Extract the [x, y] coordinate from the center of the cell holding the provided text.  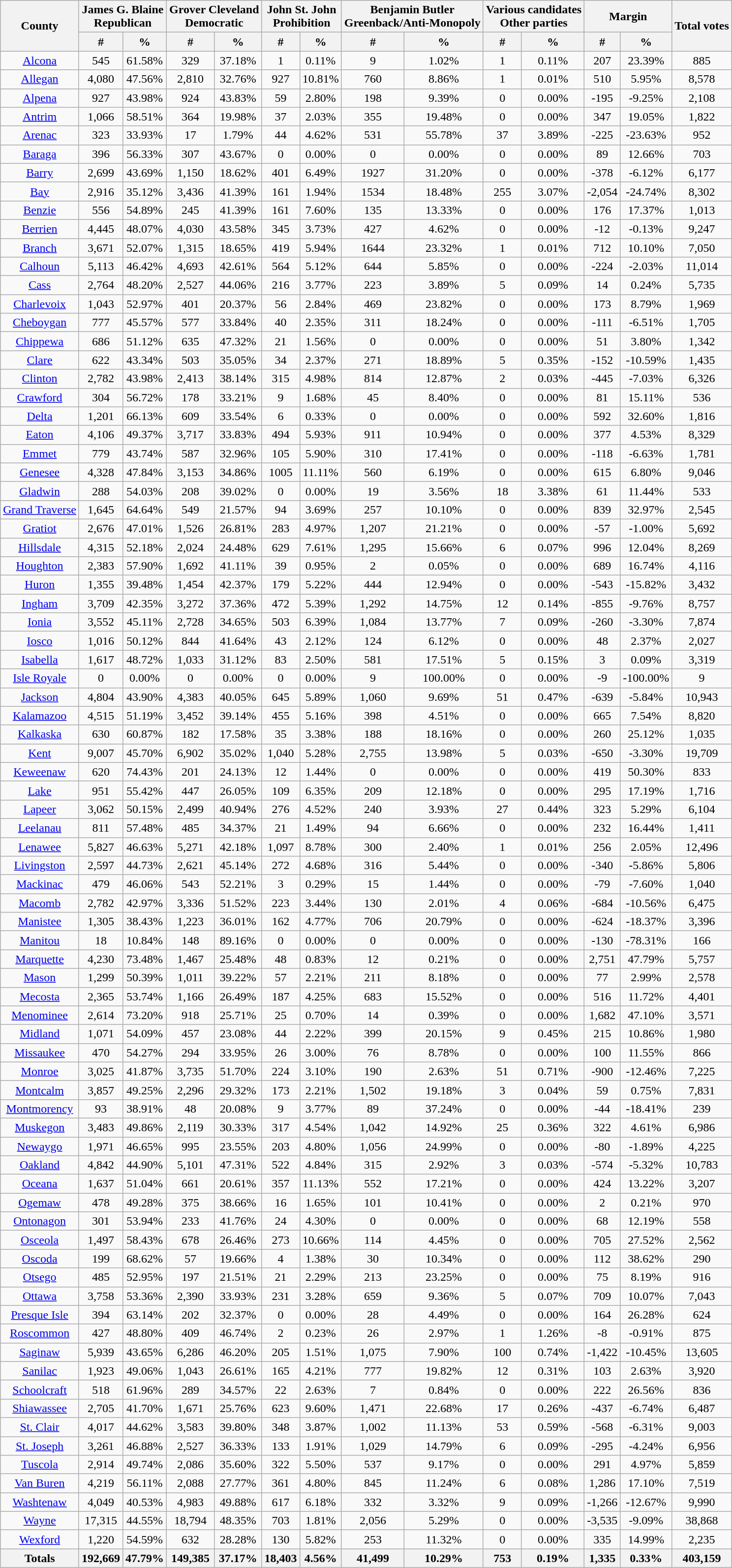
-57 [602, 528]
-111 [602, 323]
42.18% [238, 846]
36.01% [238, 922]
1,035 [702, 734]
1,682 [602, 1015]
301 [100, 1221]
1,042 [373, 1127]
31.20% [444, 173]
11,014 [702, 267]
12.18% [444, 790]
635 [191, 341]
Ogemaw [40, 1203]
0.83% [321, 959]
Eaton [40, 435]
4.68% [321, 866]
103 [602, 1371]
1,335 [602, 1558]
661 [191, 1184]
1,355 [100, 585]
57.48% [145, 828]
45.57% [145, 323]
Schoolcraft [40, 1389]
2,086 [191, 1465]
705 [602, 1240]
470 [100, 1053]
178 [191, 397]
Delta [40, 416]
8,329 [702, 435]
John St. JohnProhibition [302, 17]
8,757 [702, 603]
-684 [602, 903]
75 [602, 1277]
-7.60% [646, 884]
556 [100, 210]
3.93% [444, 809]
1,002 [373, 1427]
3.56% [444, 491]
19 [373, 491]
Presque Isle [40, 1315]
0.26% [553, 1408]
58.51% [145, 117]
26.46% [238, 1240]
5.85% [444, 267]
1,295 [373, 547]
164 [602, 1315]
1,411 [702, 828]
683 [373, 996]
162 [280, 922]
213 [373, 1277]
457 [191, 1034]
26.28% [646, 1315]
23.39% [646, 60]
4,328 [100, 472]
-18.41% [646, 1109]
105 [280, 453]
7.90% [444, 1352]
4,315 [100, 547]
5,939 [100, 1352]
1,060 [373, 697]
494 [280, 435]
48.80% [145, 1333]
6,986 [702, 1127]
620 [100, 772]
2,614 [100, 1015]
51.12% [145, 341]
3,207 [702, 1184]
-225 [602, 135]
43.74% [145, 453]
4,049 [100, 1502]
-195 [602, 98]
239 [702, 1109]
-18.37% [646, 922]
41.11% [238, 566]
81 [602, 397]
Emmet [40, 453]
5,859 [702, 1465]
3.69% [321, 510]
201 [191, 772]
198 [373, 98]
2.80% [321, 98]
622 [100, 360]
290 [702, 1259]
17.58% [238, 734]
564 [280, 267]
-9 [602, 678]
-1,422 [602, 1352]
624 [702, 1315]
83 [280, 660]
5,101 [191, 1165]
Oscoda [40, 1259]
4,842 [100, 1165]
8.18% [444, 978]
Roscommon [40, 1333]
73.20% [145, 1015]
2,390 [191, 1296]
7,043 [702, 1296]
2,108 [702, 98]
6.35% [321, 790]
1.56% [321, 341]
61.96% [145, 1389]
543 [191, 884]
916 [702, 1277]
6,475 [702, 903]
-79 [602, 884]
-9.09% [646, 1521]
38.43% [145, 922]
Mason [40, 978]
0.36% [553, 1127]
271 [373, 360]
149,385 [191, 1558]
478 [100, 1203]
54.89% [145, 210]
Leelanau [40, 828]
357 [280, 1184]
2,621 [191, 866]
4.52% [321, 809]
74.43% [145, 772]
7.54% [646, 716]
240 [373, 809]
46.06% [145, 884]
5.93% [321, 435]
3.28% [321, 1296]
-568 [602, 1427]
Genesee [40, 472]
Ottawa [40, 1296]
222 [602, 1389]
112 [602, 1259]
924 [191, 98]
36.33% [238, 1446]
Various candidatesOther parties [534, 17]
26.61% [238, 1371]
182 [191, 734]
61 [602, 491]
6.18% [321, 1502]
4.98% [321, 379]
399 [373, 1034]
51.04% [145, 1184]
12.87% [444, 379]
48.35% [238, 1521]
11.24% [444, 1483]
1644 [373, 247]
14.99% [646, 1539]
-445 [602, 379]
89.16% [238, 940]
-80 [602, 1146]
-1.00% [646, 528]
6,956 [702, 1446]
43.83% [238, 98]
46.63% [145, 846]
310 [373, 453]
1.51% [321, 1352]
216 [280, 285]
4.84% [321, 1165]
-130 [602, 940]
Mecosta [40, 996]
Lapeer [40, 809]
5.82% [321, 1539]
52.18% [145, 547]
0.04% [553, 1090]
40.05% [238, 697]
33.84% [238, 323]
5.90% [321, 453]
5.28% [321, 753]
3,153 [191, 472]
Huron [40, 585]
1,201 [100, 416]
4,230 [100, 959]
283 [280, 528]
1,056 [373, 1146]
County [40, 26]
Clare [40, 360]
Livingston [40, 866]
1,084 [373, 622]
2,545 [702, 510]
27.77% [238, 1483]
291 [602, 1465]
-6.63% [646, 453]
345 [280, 229]
6,487 [702, 1408]
4.21% [321, 1371]
8,302 [702, 191]
17.51% [444, 660]
17.10% [646, 1483]
0.75% [646, 1090]
Macomb [40, 903]
16.74% [646, 566]
47.31% [238, 1165]
4.30% [321, 1221]
17.21% [444, 1184]
3,920 [702, 1371]
43.65% [145, 1352]
44.06% [238, 285]
56.33% [145, 154]
1,716 [702, 790]
0.31% [553, 1371]
632 [191, 1539]
16 [280, 1203]
Manistee [40, 922]
347 [602, 117]
844 [191, 641]
15 [373, 884]
-10.56% [646, 903]
5,827 [100, 846]
100.00% [444, 678]
Montcalm [40, 1090]
2,578 [702, 978]
8.40% [444, 397]
2,296 [191, 1090]
1,011 [191, 978]
348 [280, 1427]
49.28% [145, 1203]
12.66% [646, 154]
114 [373, 1240]
35.02% [238, 753]
47.10% [646, 1015]
31.12% [238, 660]
187 [280, 996]
686 [100, 341]
6,177 [702, 173]
14.75% [444, 603]
19.66% [238, 1259]
659 [373, 1296]
257 [373, 510]
1,286 [602, 1483]
Kalkaska [40, 734]
8.86% [444, 79]
Montmorency [40, 1109]
1927 [373, 173]
0.74% [553, 1352]
4,693 [191, 267]
5.12% [321, 267]
0.39% [444, 1015]
Ontonagon [40, 1221]
41.64% [238, 641]
10.41% [444, 1203]
54.59% [145, 1539]
Mackinac [40, 884]
21.21% [444, 528]
-295 [602, 1446]
Ingham [40, 603]
3,717 [191, 435]
135 [373, 210]
2.92% [444, 1165]
469 [373, 304]
26.49% [238, 996]
-378 [602, 173]
329 [191, 60]
148 [191, 940]
364 [191, 117]
37.24% [444, 1109]
1,292 [373, 603]
45.70% [145, 753]
Lenawee [40, 846]
11.72% [646, 996]
-855 [602, 603]
10,783 [702, 1165]
16.44% [646, 828]
3,583 [191, 1427]
779 [100, 453]
Wayne [40, 1521]
-8 [602, 1333]
38,868 [702, 1521]
2,027 [702, 641]
3,483 [100, 1127]
-2.03% [646, 267]
522 [280, 1165]
52.21% [238, 884]
Clinton [40, 379]
Cheboygan [40, 323]
1,502 [373, 1090]
40 [280, 323]
42.97% [145, 903]
4,515 [100, 716]
1,305 [100, 922]
-152 [602, 360]
35 [280, 734]
4,030 [191, 229]
-7.03% [646, 379]
22 [280, 1389]
26.05% [238, 790]
-6.31% [646, 1427]
-260 [602, 622]
39.80% [238, 1427]
39.14% [238, 716]
10,943 [702, 697]
232 [602, 828]
2,562 [702, 1240]
288 [100, 491]
Ionia [40, 622]
57.90% [145, 566]
-639 [602, 697]
-12.46% [646, 1071]
760 [373, 79]
5.94% [321, 247]
3.32% [444, 1502]
472 [280, 603]
48.07% [145, 229]
1,471 [373, 1408]
375 [191, 1203]
25.76% [238, 1408]
Menominee [40, 1015]
Missaukee [40, 1053]
56.11% [145, 1483]
43.90% [145, 697]
10.94% [444, 435]
5,735 [702, 285]
0.71% [553, 1071]
-624 [602, 922]
43.58% [238, 229]
560 [373, 472]
37.18% [238, 60]
176 [602, 210]
166 [702, 940]
-5.32% [646, 1165]
James G. BlaineRepublican [122, 17]
1.38% [321, 1259]
41,499 [373, 1558]
444 [373, 585]
-543 [602, 585]
Osceola [40, 1240]
2,499 [191, 809]
7,831 [702, 1090]
644 [373, 267]
4,983 [191, 1502]
Benjamin ButlerGreenback/Anti-Monopoly [412, 17]
3,552 [100, 622]
47.01% [145, 528]
Isabella [40, 660]
2.01% [444, 903]
5.89% [321, 697]
4.53% [646, 435]
233 [191, 1221]
2,810 [191, 79]
-900 [602, 1071]
Charlevoix [40, 304]
19.05% [646, 117]
Monroe [40, 1071]
68.62% [145, 1259]
23.08% [238, 1034]
260 [602, 734]
Totals [40, 1558]
1.94% [321, 191]
-6.51% [646, 323]
Hillsdale [40, 547]
Grover ClevelandDemocratic [214, 17]
43.67% [238, 154]
30.33% [238, 1127]
17.19% [646, 790]
52.95% [145, 1277]
9.39% [444, 98]
8.19% [646, 1277]
1,220 [100, 1539]
76 [373, 1053]
1,207 [373, 528]
1,971 [100, 1146]
4,445 [100, 229]
St. Joseph [40, 1446]
Sanilac [40, 1371]
9.69% [444, 697]
18.65% [238, 247]
0.70% [321, 1015]
-5.86% [646, 866]
32.76% [238, 79]
Lake [40, 790]
Allegan [40, 79]
188 [373, 734]
-340 [602, 866]
93 [100, 1109]
35.60% [238, 1465]
995 [191, 1146]
-437 [602, 1408]
-12 [602, 229]
202 [191, 1315]
581 [373, 660]
361 [280, 1483]
32.97% [646, 510]
4,401 [702, 996]
21.57% [238, 510]
558 [702, 1221]
587 [191, 453]
1,013 [702, 210]
Branch [40, 247]
61.58% [145, 60]
34.65% [238, 622]
2.29% [321, 1277]
665 [602, 716]
1,705 [702, 323]
39.22% [238, 978]
45 [373, 397]
Manitou [40, 940]
Oceana [40, 1184]
51.70% [238, 1071]
33.21% [238, 397]
-6.74% [646, 1408]
678 [191, 1240]
20.61% [238, 1184]
951 [100, 790]
5,806 [702, 866]
13.98% [444, 753]
26.81% [238, 528]
5.50% [321, 1465]
3,025 [100, 1071]
55.42% [145, 790]
Alpena [40, 98]
952 [702, 135]
50.39% [145, 978]
307 [191, 154]
623 [280, 1408]
255 [502, 191]
190 [373, 1071]
17.41% [444, 453]
51.52% [238, 903]
2.05% [646, 846]
52.97% [145, 304]
0.95% [321, 566]
197 [191, 1277]
51.19% [145, 716]
479 [100, 884]
49.74% [145, 1465]
38.14% [238, 379]
19.18% [444, 1090]
12.94% [444, 585]
1,692 [191, 566]
4.56% [321, 1558]
5.16% [321, 716]
1,645 [100, 510]
5.95% [646, 79]
Benzie [40, 210]
4,383 [191, 697]
1,150 [191, 173]
316 [373, 866]
-12.67% [646, 1502]
394 [100, 1315]
48.72% [145, 660]
49.37% [145, 435]
276 [280, 809]
377 [602, 435]
32.96% [238, 453]
531 [373, 135]
6.66% [444, 828]
4.49% [444, 1315]
25.12% [646, 734]
53.94% [145, 1221]
7.60% [321, 210]
-224 [602, 267]
25.71% [238, 1015]
617 [280, 1502]
3,272 [191, 603]
2,705 [100, 1408]
8,820 [702, 716]
1,617 [100, 660]
814 [373, 379]
2,597 [100, 866]
712 [602, 247]
32.37% [238, 1315]
1,781 [702, 453]
3,671 [100, 247]
1,822 [702, 117]
1,467 [191, 959]
Wexford [40, 1539]
335 [602, 1539]
6,326 [702, 379]
-1.89% [646, 1146]
19,709 [702, 753]
Marquette [40, 959]
23.55% [238, 1146]
15.52% [444, 996]
4,804 [100, 697]
29.32% [238, 1090]
2,916 [100, 191]
38.66% [238, 1203]
46.74% [238, 1333]
133 [280, 1446]
41.87% [145, 1071]
1,315 [191, 247]
Cass [40, 285]
109 [280, 790]
645 [280, 697]
5,113 [100, 267]
256 [602, 846]
-78.31% [646, 940]
-0.91% [646, 1333]
Arenac [40, 135]
4,106 [100, 435]
25.48% [238, 959]
42.35% [145, 603]
2,383 [100, 566]
55.78% [444, 135]
Kalamazoo [40, 716]
Calhoun [40, 267]
577 [191, 323]
19.82% [444, 1371]
3,571 [702, 1015]
23.32% [444, 247]
Tuscola [40, 1465]
15.66% [444, 547]
33.95% [238, 1053]
45.14% [238, 866]
3.73% [321, 229]
294 [191, 1053]
-650 [602, 753]
47.84% [145, 472]
44.62% [145, 1427]
706 [373, 922]
53 [502, 1427]
165 [280, 1371]
-24.74% [646, 191]
63.14% [145, 1315]
Chippewa [40, 341]
23.25% [444, 1277]
5.22% [321, 585]
-574 [602, 1165]
30 [373, 1259]
10.84% [145, 940]
50.12% [145, 641]
304 [100, 397]
Antrim [40, 117]
615 [602, 472]
24.48% [238, 547]
2,728 [191, 622]
24.13% [238, 772]
Newaygo [40, 1146]
-118 [602, 453]
54.27% [145, 1053]
609 [191, 416]
536 [702, 397]
18.16% [444, 734]
409 [191, 1333]
12,496 [702, 846]
549 [191, 510]
753 [502, 1558]
208 [191, 491]
49.06% [145, 1371]
2.99% [646, 978]
Muskegon [40, 1127]
1,980 [702, 1034]
6.12% [444, 641]
1005 [280, 472]
2.40% [444, 846]
7,519 [702, 1483]
1,526 [191, 528]
-15.82% [646, 585]
1.79% [238, 135]
60.87% [145, 734]
516 [602, 996]
43 [280, 641]
Otsego [40, 1277]
9.36% [444, 1296]
24.99% [444, 1146]
56 [280, 304]
311 [373, 323]
52.07% [145, 247]
0.08% [553, 1483]
68 [602, 1221]
875 [702, 1333]
4.25% [321, 996]
15.11% [646, 397]
-6.12% [646, 173]
56.72% [145, 397]
45.11% [145, 622]
3.87% [321, 1427]
4,116 [702, 566]
1,075 [373, 1352]
2,751 [602, 959]
17.37% [646, 210]
49.25% [145, 1090]
27.52% [646, 1240]
0.29% [321, 884]
42.37% [238, 585]
1,071 [100, 1034]
28.28% [238, 1539]
St. Clair [40, 1427]
20.37% [238, 304]
39.48% [145, 585]
18.24% [444, 323]
39.02% [238, 491]
18,403 [280, 1558]
3.07% [553, 191]
Barry [40, 173]
518 [100, 1389]
1.65% [321, 1203]
1.49% [321, 828]
3,857 [100, 1090]
0.47% [553, 697]
46.20% [238, 1352]
231 [280, 1296]
42.61% [238, 267]
66.13% [145, 416]
50.30% [646, 772]
48.20% [145, 285]
1.68% [321, 397]
7,050 [702, 247]
24 [280, 1221]
18,794 [191, 1521]
20.08% [238, 1109]
215 [602, 1034]
9,247 [702, 229]
Kent [40, 753]
37.17% [238, 1558]
592 [602, 416]
0.05% [444, 566]
-10.59% [646, 360]
253 [373, 1539]
54.09% [145, 1034]
424 [602, 1184]
9,003 [702, 1427]
-0.13% [646, 229]
11.11% [321, 472]
4.77% [321, 922]
34.57% [238, 1389]
3,452 [191, 716]
Saginaw [40, 1352]
199 [100, 1259]
Grand Traverse [40, 510]
0.45% [553, 1034]
911 [373, 435]
8.79% [646, 304]
44.73% [145, 866]
9,990 [702, 1502]
-3,535 [602, 1521]
3,432 [702, 585]
403,159 [702, 1558]
54.03% [145, 491]
Washtenaw [40, 1502]
0.24% [646, 285]
18.48% [444, 191]
4,080 [100, 79]
2,235 [702, 1539]
53.36% [145, 1296]
6.19% [444, 472]
21.51% [238, 1277]
10.81% [321, 79]
1,671 [191, 1408]
1.91% [321, 1446]
1,923 [100, 1371]
73.48% [145, 959]
317 [280, 1127]
18.62% [238, 173]
224 [280, 1071]
4.51% [444, 716]
18.89% [444, 360]
9,046 [702, 472]
14.92% [444, 1127]
41.70% [145, 1408]
34.86% [238, 472]
38.91% [145, 1109]
53.74% [145, 996]
10.29% [444, 1558]
6,286 [191, 1352]
-9.76% [646, 603]
0.44% [553, 809]
13.77% [444, 622]
1,166 [191, 996]
Oakland [40, 1165]
Baraga [40, 154]
44.55% [145, 1521]
295 [602, 790]
209 [373, 790]
38.62% [646, 1259]
537 [373, 1465]
33.54% [238, 416]
32.60% [646, 416]
22.68% [444, 1408]
552 [373, 1184]
Van Buren [40, 1483]
0.59% [553, 1427]
1,029 [373, 1446]
2.97% [444, 1333]
3.44% [321, 903]
4,017 [100, 1427]
510 [602, 79]
47.56% [145, 79]
3.10% [321, 1071]
2,755 [373, 753]
50.15% [145, 809]
5,757 [702, 959]
-1,266 [602, 1502]
Iosco [40, 641]
192,669 [100, 1558]
40.53% [145, 1502]
12.04% [646, 547]
40.94% [238, 809]
6,902 [191, 753]
9.60% [321, 1408]
Midland [40, 1034]
-5.84% [646, 697]
1,299 [100, 978]
1534 [373, 191]
3,436 [191, 191]
19.48% [444, 117]
27 [502, 809]
2.84% [321, 304]
533 [702, 491]
41.76% [238, 1221]
2,676 [100, 528]
3,735 [191, 1071]
77 [602, 978]
1.26% [553, 1333]
7,225 [702, 1071]
300 [373, 846]
43.69% [145, 173]
811 [100, 828]
49.88% [238, 1502]
1,435 [702, 360]
0.06% [553, 903]
58.43% [145, 1240]
44.90% [145, 1165]
2.22% [321, 1034]
836 [702, 1389]
332 [373, 1502]
1,497 [100, 1240]
Jackson [40, 697]
866 [702, 1053]
3,261 [100, 1446]
-100.00% [646, 678]
0.35% [553, 360]
101 [373, 1203]
3,336 [191, 903]
11.32% [444, 1539]
2,699 [100, 173]
43.34% [145, 360]
Gladwin [40, 491]
207 [602, 60]
6.49% [321, 173]
10.34% [444, 1259]
3,396 [702, 922]
918 [191, 1015]
689 [602, 566]
1.02% [444, 60]
34.37% [238, 828]
8,578 [702, 79]
37.36% [238, 603]
2,024 [191, 547]
629 [280, 547]
2,119 [191, 1127]
1,223 [191, 922]
10.86% [646, 1034]
4.54% [321, 1127]
35.12% [145, 191]
1.81% [321, 1521]
1,016 [100, 641]
0.15% [553, 660]
3.00% [321, 1053]
-10.45% [646, 1352]
35.05% [238, 360]
4.45% [444, 1240]
0.23% [321, 1333]
545 [100, 60]
9.17% [444, 1465]
46.65% [145, 1146]
Bay [40, 191]
630 [100, 734]
970 [702, 1203]
179 [280, 585]
355 [373, 117]
20.15% [444, 1034]
Gratiot [40, 528]
12.19% [646, 1221]
5,271 [191, 846]
3,319 [702, 660]
Houghton [40, 566]
23.82% [444, 304]
13,605 [702, 1352]
Margin [628, 17]
14.79% [444, 1446]
Isle Royale [40, 678]
64.64% [145, 510]
-9.25% [646, 98]
396 [100, 154]
46.88% [145, 1446]
19.98% [238, 117]
-23.63% [646, 135]
2,056 [373, 1521]
10.66% [321, 1240]
124 [373, 641]
845 [373, 1483]
709 [602, 1296]
13.22% [646, 1184]
33.83% [238, 435]
1,097 [280, 846]
11.44% [646, 491]
6.39% [321, 622]
289 [191, 1389]
13.33% [444, 210]
4,225 [702, 1146]
1,066 [100, 117]
Berrien [40, 229]
20.79% [444, 922]
203 [280, 1146]
28 [373, 1315]
5,692 [702, 528]
3,758 [100, 1296]
2.03% [321, 117]
7,874 [702, 622]
3.80% [646, 341]
0.14% [553, 603]
1,969 [702, 304]
46.42% [145, 267]
6.80% [646, 472]
34 [280, 360]
17,315 [100, 1521]
7.61% [321, 547]
833 [702, 772]
245 [191, 210]
5.39% [321, 603]
205 [280, 1352]
Shiawassee [40, 1408]
455 [280, 716]
1,816 [702, 416]
273 [280, 1240]
4.61% [646, 1127]
4,219 [100, 1483]
3,062 [100, 809]
272 [280, 866]
26.56% [646, 1389]
5.44% [444, 866]
47.32% [238, 341]
1,342 [702, 341]
0.84% [444, 1389]
-2,054 [602, 191]
211 [373, 978]
8,269 [702, 547]
1,454 [191, 585]
Crawford [40, 397]
39 [280, 566]
2.50% [321, 660]
11.55% [646, 1053]
2,088 [191, 1483]
-4.24% [646, 1446]
2.12% [321, 641]
996 [602, 547]
6,104 [702, 809]
Total votes [702, 26]
0.19% [553, 1558]
2,914 [100, 1465]
10.07% [646, 1296]
839 [602, 510]
885 [702, 60]
2.35% [321, 323]
Alcona [40, 60]
9,007 [100, 753]
2,365 [100, 996]
1,033 [191, 660]
447 [191, 790]
2,764 [100, 285]
3,709 [100, 603]
Keweenaw [40, 772]
49.86% [145, 1127]
398 [373, 716]
1,637 [100, 1184]
2,413 [191, 379]
-44 [602, 1109]
